Pinpoint the cell where the given text exists, returning its (X, Y) midpoint coordinate. 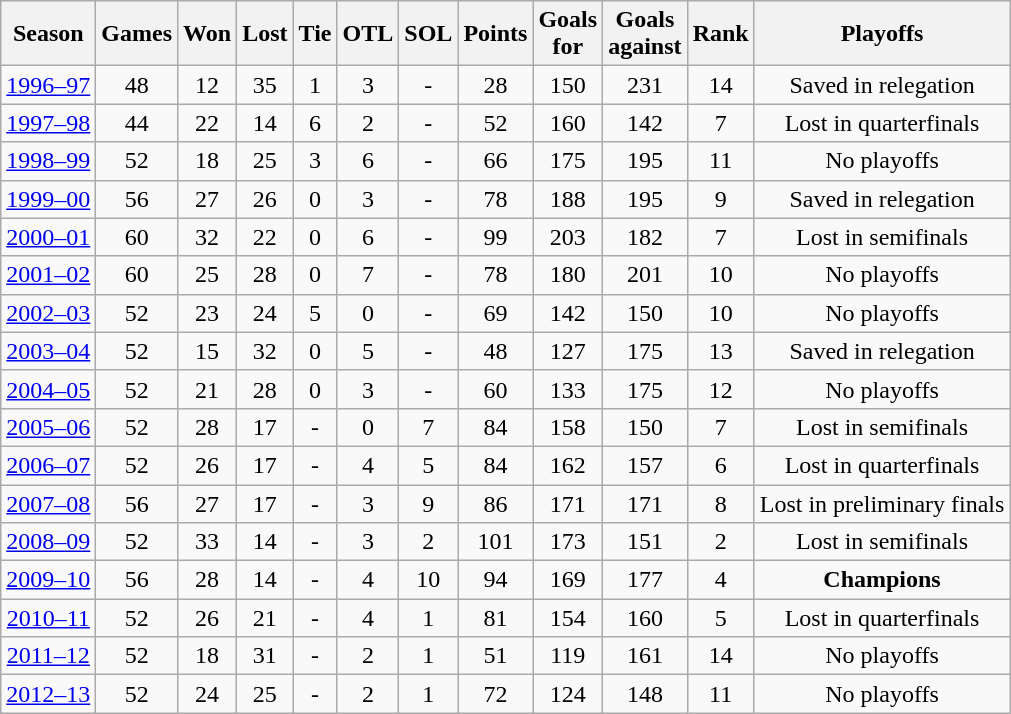
69 (496, 313)
51 (496, 656)
119 (568, 656)
180 (568, 275)
1998–99 (48, 161)
231 (645, 85)
201 (645, 275)
1996–97 (48, 85)
1997–98 (48, 123)
66 (496, 161)
Lost in preliminary finals (882, 503)
161 (645, 656)
157 (645, 465)
162 (568, 465)
124 (568, 694)
182 (645, 237)
Goalsfor (568, 34)
13 (720, 351)
2006–07 (48, 465)
Playoffs (882, 34)
2011–12 (48, 656)
Games (137, 34)
154 (568, 618)
99 (496, 237)
1999–00 (48, 199)
2004–05 (48, 389)
35 (265, 85)
188 (568, 199)
23 (208, 313)
2003–04 (48, 351)
169 (568, 580)
31 (265, 656)
Champions (882, 580)
158 (568, 427)
81 (496, 618)
94 (496, 580)
148 (645, 694)
177 (645, 580)
44 (137, 123)
72 (496, 694)
2001–02 (48, 275)
151 (645, 542)
101 (496, 542)
127 (568, 351)
Rank (720, 34)
Tie (315, 34)
15 (208, 351)
2000–01 (48, 237)
Lost (265, 34)
173 (568, 542)
2012–13 (48, 694)
Won (208, 34)
SOL (428, 34)
2008–09 (48, 542)
2002–03 (48, 313)
86 (496, 503)
33 (208, 542)
2005–06 (48, 427)
2007–08 (48, 503)
203 (568, 237)
Goalsagainst (645, 34)
Points (496, 34)
133 (568, 389)
OTL (368, 34)
8 (720, 503)
Season (48, 34)
2009–10 (48, 580)
2010–11 (48, 618)
